Detect which cell encompasses the target text, then output its (x, y) center coordinate. 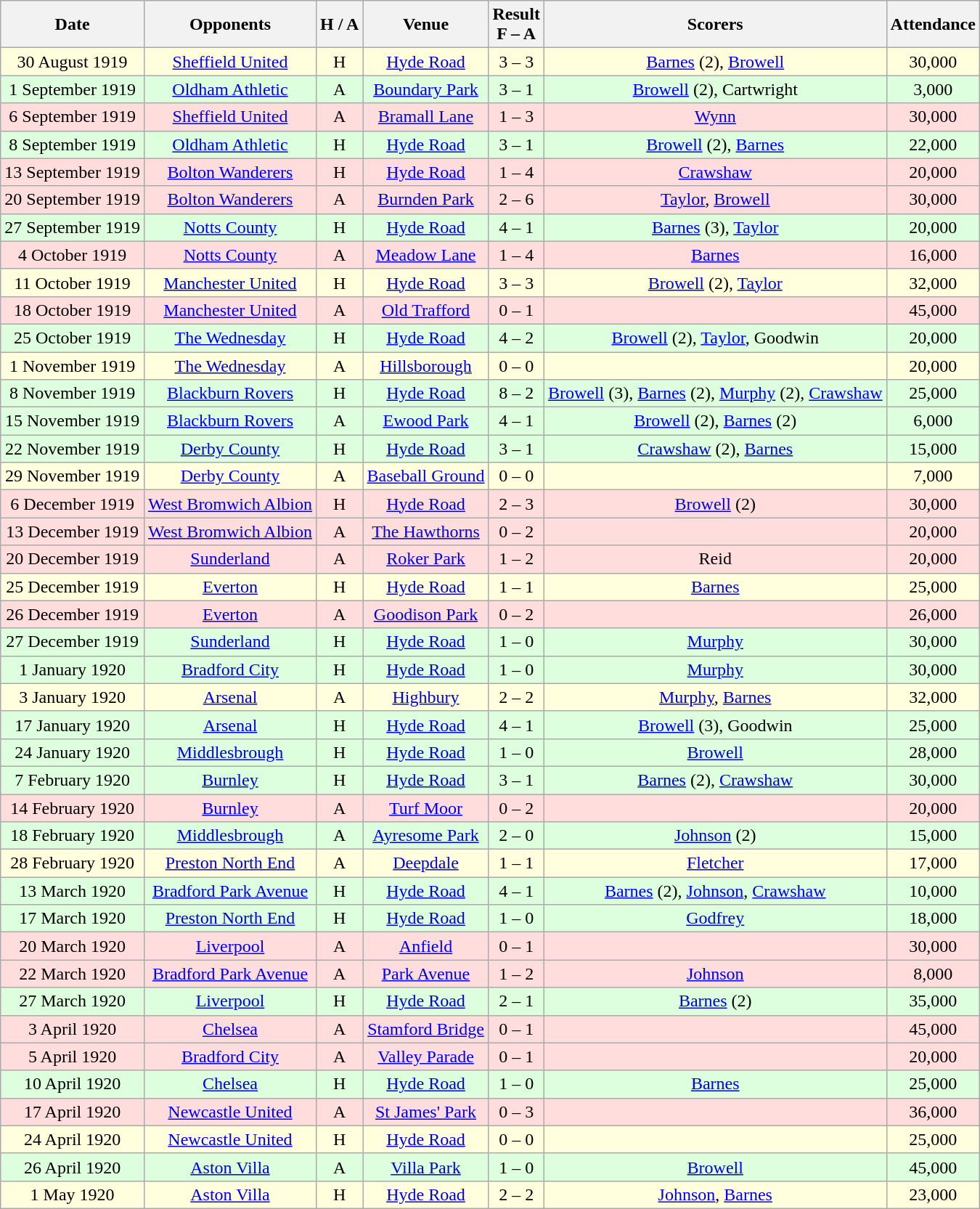
Browell (2), Barnes (715, 144)
Deepdale (425, 863)
3 April 1920 (73, 1029)
Valley Parade (425, 1057)
1 November 1919 (73, 365)
3,000 (933, 89)
Browell (2) (715, 504)
Barnes (2) (715, 1001)
Browell (2), Taylor, Goodwin (715, 338)
8 September 1919 (73, 144)
Barnes (2), Browell (715, 62)
Burnden Park (425, 200)
Turf Moor (425, 808)
1 January 1920 (73, 669)
1 – 3 (516, 117)
10,000 (933, 891)
22 March 1920 (73, 974)
7,000 (933, 476)
18 February 1920 (73, 836)
Reid (715, 559)
4 October 1919 (73, 255)
Barnes (2), Johnson, Crawshaw (715, 891)
Date (73, 25)
27 December 1919 (73, 642)
6,000 (933, 421)
Scorers (715, 25)
23,000 (933, 1194)
17,000 (933, 863)
Wynn (715, 117)
6 December 1919 (73, 504)
2 – 1 (516, 1001)
16,000 (933, 255)
Crawshaw (715, 172)
Browell (3), Goodwin (715, 725)
Taylor, Browell (715, 200)
Venue (425, 25)
30 August 1919 (73, 62)
27 March 1920 (73, 1001)
26 December 1919 (73, 614)
18,000 (933, 919)
14 February 1920 (73, 808)
Opponents (229, 25)
8 – 2 (516, 394)
1 May 1920 (73, 1194)
27 September 1919 (73, 227)
17 January 1920 (73, 725)
Barnes (2), Crawshaw (715, 780)
0 – 3 (516, 1112)
Murphy, Barnes (715, 697)
25 December 1919 (73, 587)
6 September 1919 (73, 117)
35,000 (933, 1001)
Hillsborough (425, 365)
Browell (2), Barnes (2) (715, 421)
Ayresome Park (425, 836)
2 – 0 (516, 836)
2 – 3 (516, 504)
20 December 1919 (73, 559)
3 January 1920 (73, 697)
Highbury (425, 697)
10 April 1920 (73, 1084)
15 November 1919 (73, 421)
Roker Park (425, 559)
H / A (340, 25)
Park Avenue (425, 974)
2 – 6 (516, 200)
8,000 (933, 974)
Attendance (933, 25)
Johnson (715, 974)
Bramall Lane (425, 117)
Crawshaw (2), Barnes (715, 449)
Goodison Park (425, 614)
Browell (2), Taylor (715, 282)
5 April 1920 (73, 1057)
1 September 1919 (73, 89)
Fletcher (715, 863)
Baseball Ground (425, 476)
18 October 1919 (73, 310)
Browell (2), Cartwright (715, 89)
20 March 1920 (73, 946)
11 October 1919 (73, 282)
Johnson (2) (715, 836)
24 January 1920 (73, 752)
25 October 1919 (73, 338)
Godfrey (715, 919)
29 November 1919 (73, 476)
13 September 1919 (73, 172)
13 March 1920 (73, 891)
24 April 1920 (73, 1139)
17 March 1920 (73, 919)
St James' Park (425, 1112)
Boundary Park (425, 89)
8 November 1919 (73, 394)
13 December 1919 (73, 532)
Old Trafford (425, 310)
26 April 1920 (73, 1167)
Meadow Lane (425, 255)
7 February 1920 (73, 780)
The Hawthorns (425, 532)
22,000 (933, 144)
Browell (3), Barnes (2), Murphy (2), Crawshaw (715, 394)
17 April 1920 (73, 1112)
Ewood Park (425, 421)
ResultF – A (516, 25)
Villa Park (425, 1167)
Anfield (425, 946)
36,000 (933, 1112)
26,000 (933, 614)
20 September 1919 (73, 200)
Barnes (3), Taylor (715, 227)
28 February 1920 (73, 863)
22 November 1919 (73, 449)
Johnson, Barnes (715, 1194)
Stamford Bridge (425, 1029)
4 – 2 (516, 338)
28,000 (933, 752)
